Output the [X, Y] coordinate of the center of the cell containing the given text.  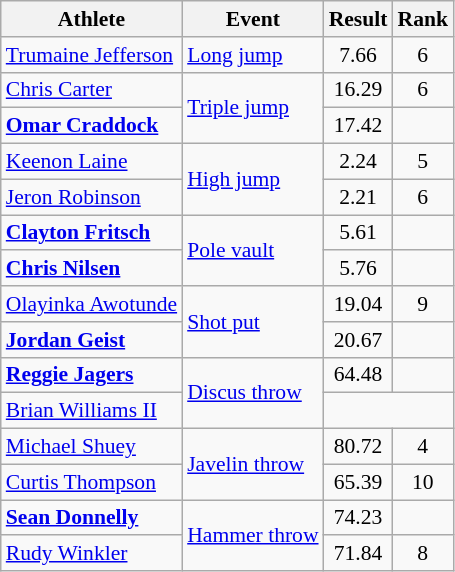
Jordan Geist [92, 340]
Reggie Jagers [92, 375]
Clayton Fritsch [92, 233]
Olayinka Awotunde [92, 304]
Chris Carter [92, 90]
10 [422, 482]
Curtis Thompson [92, 482]
8 [422, 554]
5 [422, 162]
Trumaine Jefferson [92, 55]
65.39 [358, 482]
Rank [422, 19]
Result [358, 19]
2.24 [358, 162]
Event [252, 19]
4 [422, 447]
Rudy Winkler [92, 554]
17.42 [358, 126]
Sean Donnelly [92, 518]
Discus throw [252, 392]
Brian Williams II [92, 411]
2.21 [358, 197]
20.67 [358, 340]
5.76 [358, 269]
80.72 [358, 447]
Pole vault [252, 250]
Omar Craddock [92, 126]
9 [422, 304]
Triple jump [252, 108]
High jump [252, 180]
Hammer throw [252, 536]
Chris Nilsen [92, 269]
7.66 [358, 55]
74.23 [358, 518]
64.48 [358, 375]
Michael Shuey [92, 447]
Long jump [252, 55]
71.84 [358, 554]
Keenon Laine [92, 162]
Athlete [92, 19]
19.04 [358, 304]
Javelin throw [252, 464]
Jeron Robinson [92, 197]
5.61 [358, 233]
Shot put [252, 322]
16.29 [358, 90]
